Determine the (x, y) coordinate at the center of the cell enclosing the given text.  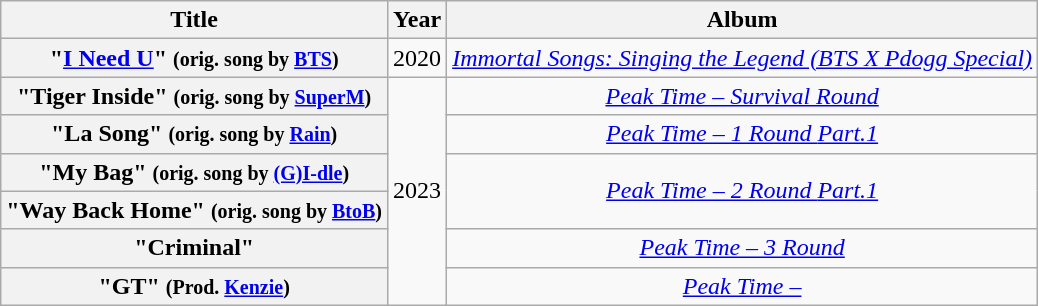
2023 (418, 191)
Album (742, 20)
"Tiger Inside" (orig. song by SuperM) (194, 96)
Peak Time – 2 Round Part.1 (742, 191)
Title (194, 20)
Peak Time – (742, 286)
Peak Time – 3 Round (742, 248)
"Criminal" (194, 248)
"I Need U" (orig. song by BTS) (194, 58)
Immortal Songs: Singing the Legend (BTS X Pdogg Special) (742, 58)
Year (418, 20)
"Way Back Home" (orig. song by BtoB) (194, 210)
"La Song" (orig. song by Rain) (194, 134)
Peak Time – Survival Round (742, 96)
Peak Time – 1 Round Part.1 (742, 134)
"GT" (Prod. Kenzie) (194, 286)
2020 (418, 58)
"My Bag" (orig. song by (G)I-dle) (194, 172)
